Capture the cell that displays the provided text and extract its [x, y] central coordinate. 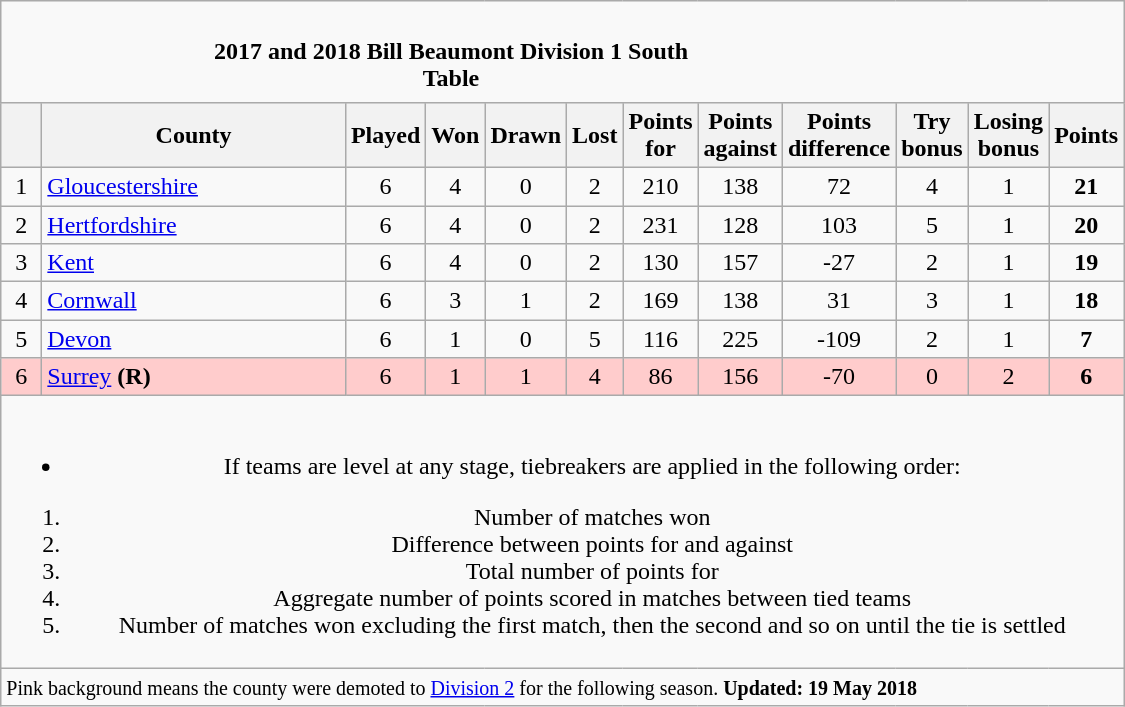
Lost [595, 134]
County [194, 134]
130 [660, 263]
-70 [838, 377]
Points against [740, 134]
Try bonus [932, 134]
116 [660, 339]
31 [838, 301]
103 [838, 225]
86 [660, 377]
169 [660, 301]
Devon [194, 339]
Losing bonus [1008, 134]
Gloucestershire [194, 186]
7 [1086, 339]
Points for [660, 134]
156 [740, 377]
128 [740, 225]
18 [1086, 301]
157 [740, 263]
Hertfordshire [194, 225]
21 [1086, 186]
210 [660, 186]
Points difference [838, 134]
Surrey (R) [194, 377]
Points [1086, 134]
Won [456, 134]
72 [838, 186]
231 [660, 225]
Drawn [526, 134]
Kent [194, 263]
-27 [838, 263]
19 [1086, 263]
-109 [838, 339]
20 [1086, 225]
Pink background means the county were demoted to Division 2 for the following season. Updated: 19 May 2018 [562, 687]
Played [385, 134]
Cornwall [194, 301]
225 [740, 339]
